Identify which cell holds the provided text, then report its [X, Y] central coordinate. 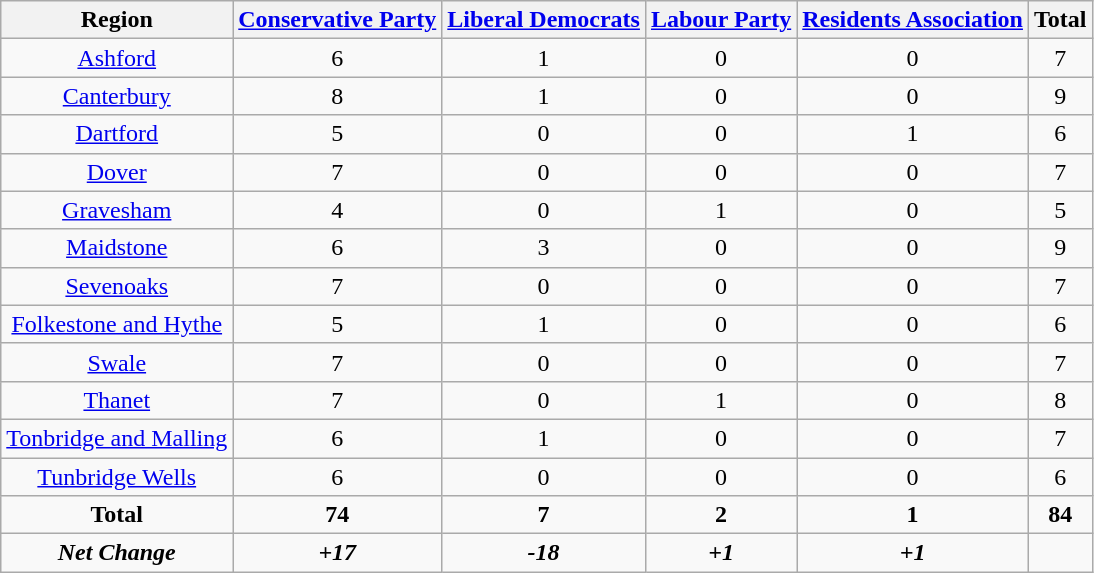
+17 [338, 553]
Ashford [117, 58]
Gravesham [117, 210]
Conservative Party [338, 20]
2 [720, 515]
Folkestone and Hythe [117, 324]
Net Change [117, 553]
Residents Association [913, 20]
Dover [117, 172]
Swale [117, 362]
Dartford [117, 134]
4 [338, 210]
Region [117, 20]
Tonbridge and Malling [117, 438]
3 [544, 248]
Sevenoaks [117, 286]
Canterbury [117, 96]
Labour Party [720, 20]
Liberal Democrats [544, 20]
84 [1060, 515]
Maidstone [117, 248]
-18 [544, 553]
Tunbridge Wells [117, 477]
74 [338, 515]
Thanet [117, 400]
